For the text-containing cell, return its midpoint in (x, y) coordinate format. 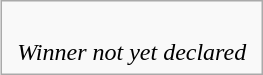
Winner not yet declared (132, 52)
